Return the [x, y] coordinate for the center point of the cell that contains the specified text.  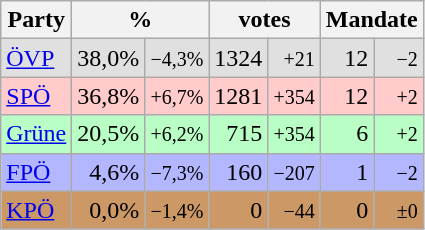
+6,2% [177, 134]
−44 [294, 210]
4,6% [108, 172]
FPÖ [36, 172]
−4,3% [177, 58]
votes [264, 20]
±0 [398, 210]
1 [347, 172]
ÖVP [36, 58]
0,0% [108, 210]
−207 [294, 172]
6 [347, 134]
38,0% [108, 58]
% [140, 20]
20,5% [108, 134]
−1,4% [177, 210]
Party [36, 20]
Mandate [372, 20]
160 [238, 172]
36,8% [108, 96]
1281 [238, 96]
715 [238, 134]
KPÖ [36, 210]
+21 [294, 58]
SPÖ [36, 96]
+6,7% [177, 96]
1324 [238, 58]
Grüne [36, 134]
−7,3% [177, 172]
